Provide the (X, Y) coordinate of the cell's center where the given text is located.  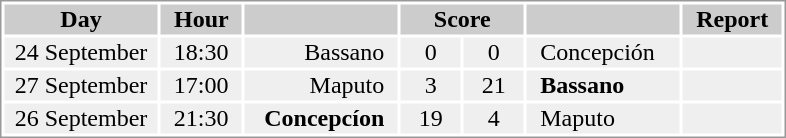
Concepción (604, 53)
4 (494, 119)
Day (80, 19)
Score (462, 19)
21 (494, 85)
21:30 (200, 119)
Report (732, 19)
19 (431, 119)
Concepcíon (322, 119)
18:30 (200, 53)
27 September (80, 85)
26 September (80, 119)
24 September (80, 53)
Hour (200, 19)
3 (431, 85)
17:00 (200, 85)
